Find where the given text appears and provide that cell's center as (X, Y) coordinate. 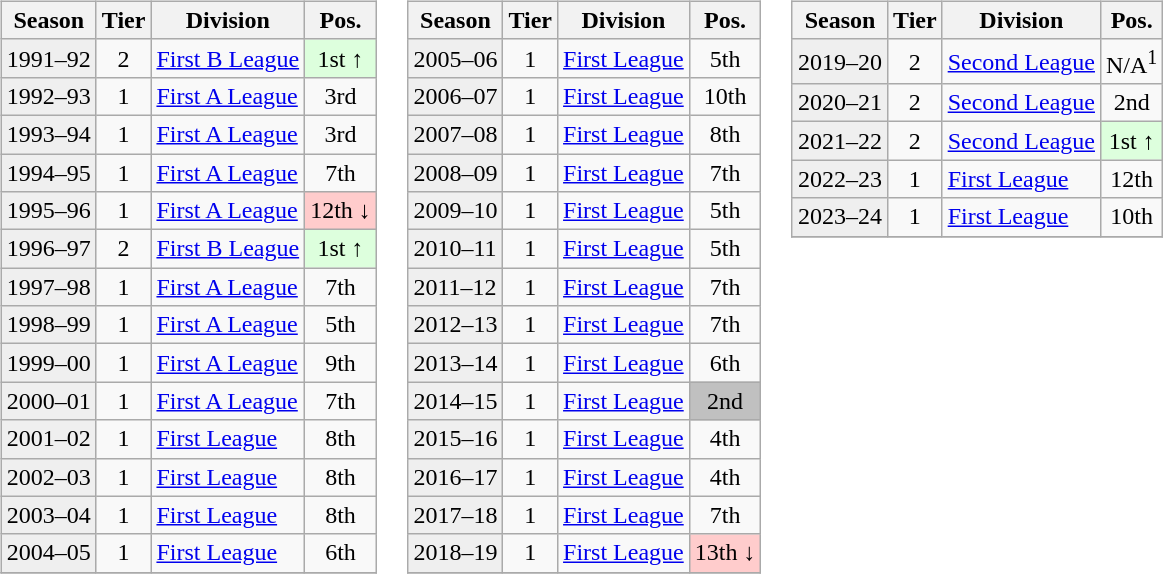
N/A1 (1131, 62)
13th ↓ (725, 553)
1994–95 (48, 173)
2014–15 (456, 401)
2008–09 (456, 173)
2022–23 (840, 179)
2005–06 (456, 58)
2007–08 (456, 134)
12th ↓ (341, 211)
2006–07 (456, 96)
2015–16 (456, 439)
2019–20 (840, 62)
1993–94 (48, 134)
2012–13 (456, 325)
2023–24 (840, 217)
12th (1131, 179)
1999–00 (48, 363)
2009–10 (456, 211)
2016–17 (456, 477)
2004–05 (48, 553)
2000–01 (48, 401)
9th (341, 363)
2001–02 (48, 439)
2021–22 (840, 141)
2018–19 (456, 553)
2003–04 (48, 515)
1998–99 (48, 325)
1995–96 (48, 211)
2010–11 (456, 249)
2002–03 (48, 477)
1992–93 (48, 96)
2013–14 (456, 363)
1991–92 (48, 58)
1997–98 (48, 287)
2020–21 (840, 103)
1996–97 (48, 249)
2011–12 (456, 287)
2017–18 (456, 515)
